Capture the cell that displays the provided text and extract its (X, Y) central coordinate. 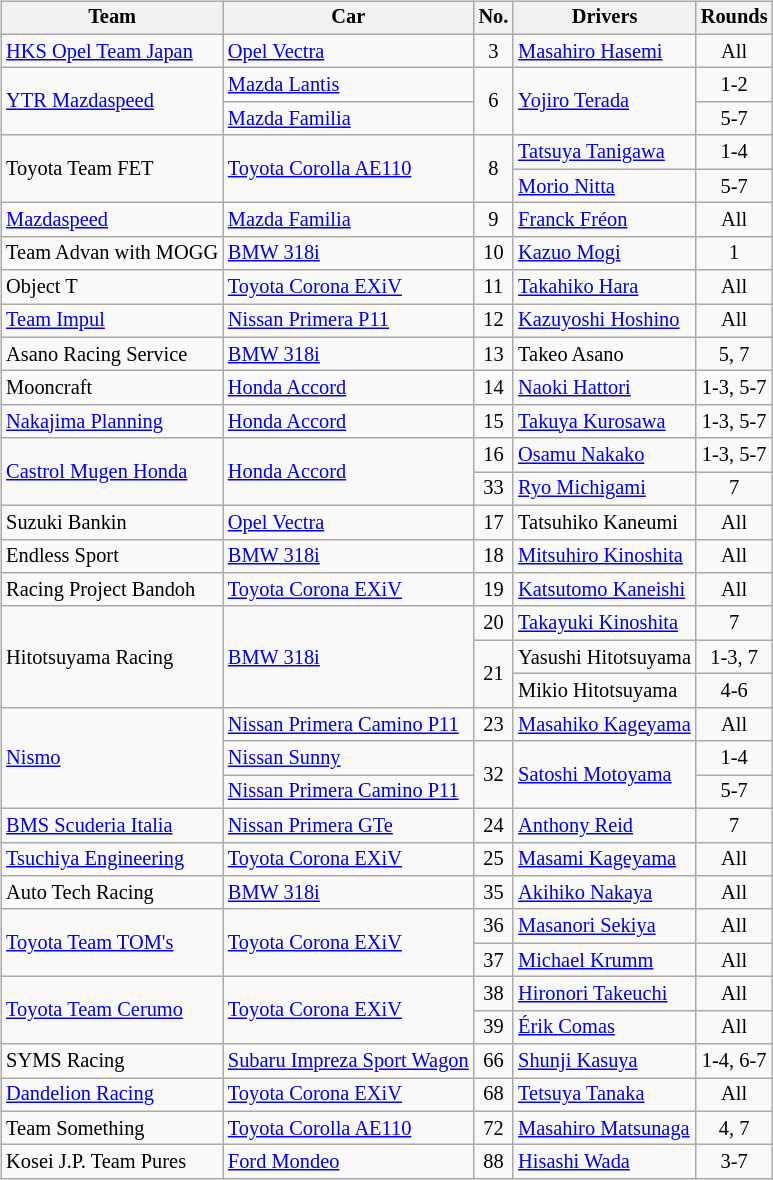
Tatsuhiko Kaneumi (604, 522)
Mooncraft (112, 388)
Kosei J.P. Team Pures (112, 1162)
Nakajima Planning (112, 422)
Takuya Kurosawa (604, 422)
Suzuki Bankin (112, 522)
Hironori Takeuchi (604, 994)
Toyota Team TOM's (112, 942)
Michael Krumm (604, 960)
17 (494, 522)
YTR Mazdaspeed (112, 102)
8 (494, 168)
SYMS Racing (112, 1061)
21 (494, 674)
HKS Opel Team Japan (112, 51)
Masami Kageyama (604, 859)
1-2 (734, 85)
Nissan Primera P11 (348, 321)
4, 7 (734, 1128)
Tatsuya Tanigawa (604, 152)
Drivers (604, 18)
33 (494, 489)
Team Something (112, 1128)
5, 7 (734, 354)
Anthony Reid (604, 825)
Subaru Impreza Sport Wagon (348, 1061)
No. (494, 18)
1-4, 6-7 (734, 1061)
Akihiko Nakaya (604, 893)
9 (494, 220)
Katsutomo Kaneishi (604, 590)
Masahiro Hasemi (604, 51)
Car (348, 18)
Toyota Team FET (112, 168)
Nismo (112, 758)
Shunji Kasuya (604, 1061)
Morio Nitta (604, 186)
Kazuyoshi Hoshino (604, 321)
23 (494, 724)
Satoshi Motoyama (604, 774)
10 (494, 253)
Asano Racing Service (112, 354)
Masahiro Matsunaga (604, 1128)
4-6 (734, 691)
Team Advan with MOGG (112, 253)
Érik Comas (604, 1027)
32 (494, 774)
1-3, 7 (734, 657)
14 (494, 388)
3 (494, 51)
66 (494, 1061)
Mazdaspeed (112, 220)
25 (494, 859)
Hisashi Wada (604, 1162)
12 (494, 321)
20 (494, 623)
Rounds (734, 18)
Tsuchiya Engineering (112, 859)
Nissan Primera GTe (348, 825)
Franck Fréon (604, 220)
1 (734, 253)
Endless Sport (112, 556)
24 (494, 825)
Takahiko Hara (604, 287)
Takayuki Kinoshita (604, 623)
Kazuo Mogi (604, 253)
11 (494, 287)
Mikio Hitotsuyama (604, 691)
Takeo Asano (604, 354)
Dandelion Racing (112, 1095)
Ryo Michigami (604, 489)
16 (494, 455)
36 (494, 926)
6 (494, 102)
37 (494, 960)
Naoki Hattori (604, 388)
35 (494, 893)
68 (494, 1095)
39 (494, 1027)
38 (494, 994)
Masahiko Kageyama (604, 724)
Object T (112, 287)
Ford Mondeo (348, 1162)
88 (494, 1162)
72 (494, 1128)
Yasushi Hitotsuyama (604, 657)
18 (494, 556)
Mazda Lantis (348, 85)
Yojiro Terada (604, 102)
Hitotsuyama Racing (112, 656)
Toyota Team Cerumo (112, 1010)
Racing Project Bandoh (112, 590)
Osamu Nakako (604, 455)
Auto Tech Racing (112, 893)
Tetsuya Tanaka (604, 1095)
3-7 (734, 1162)
13 (494, 354)
Nissan Sunny (348, 758)
Team Impul (112, 321)
15 (494, 422)
Castrol Mugen Honda (112, 472)
Mitsuhiro Kinoshita (604, 556)
Team (112, 18)
Masanori Sekiya (604, 926)
BMS Scuderia Italia (112, 825)
19 (494, 590)
